Provide the [x, y] coordinate of the cell's center where the given text is located.  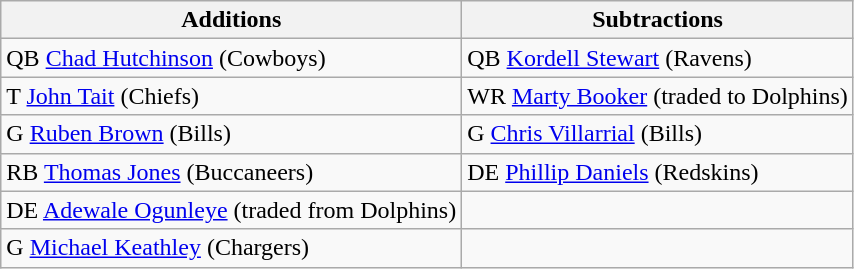
Subtractions [658, 20]
G Michael Keathley (Chargers) [232, 248]
QB Chad Hutchinson (Cowboys) [232, 58]
WR Marty Booker (traded to Dolphins) [658, 96]
G Ruben Brown (Bills) [232, 134]
DE Phillip Daniels (Redskins) [658, 172]
RB Thomas Jones (Buccaneers) [232, 172]
Additions [232, 20]
QB Kordell Stewart (Ravens) [658, 58]
DE Adewale Ogunleye (traded from Dolphins) [232, 210]
T John Tait (Chiefs) [232, 96]
G Chris Villarrial (Bills) [658, 134]
